Output the [x, y] coordinate of the center of the cell containing the given text.  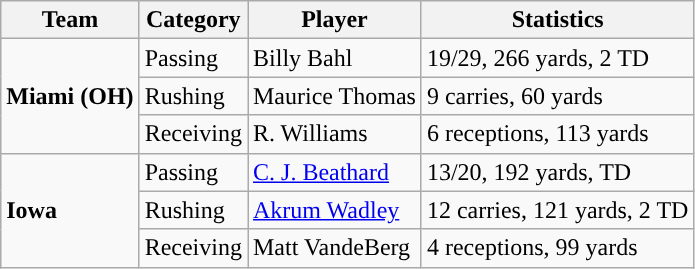
Statistics [558, 20]
Akrum Wadley [335, 210]
Iowa [70, 210]
13/20, 192 yards, TD [558, 172]
Maurice Thomas [335, 96]
Team [70, 20]
Category [193, 20]
C. J. Beathard [335, 172]
6 receptions, 113 yards [558, 134]
4 receptions, 99 yards [558, 248]
19/29, 266 yards, 2 TD [558, 58]
Miami (OH) [70, 96]
12 carries, 121 yards, 2 TD [558, 210]
9 carries, 60 yards [558, 96]
R. Williams [335, 134]
Billy Bahl [335, 58]
Matt VandeBerg [335, 248]
Player [335, 20]
